Provide the (X, Y) coordinate of the cell's center where the given text is located.  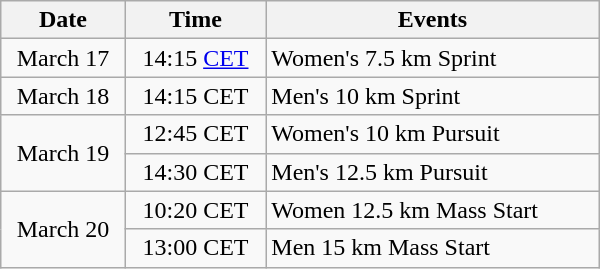
14:30 CET (196, 172)
Women's 7.5 km Sprint (432, 58)
Men 15 km Mass Start (432, 248)
March 19 (63, 153)
Men's 10 km Sprint (432, 96)
13:00 CET (196, 248)
Women's 10 km Pursuit (432, 134)
10:20 CET (196, 210)
March 18 (63, 96)
March 17 (63, 58)
Time (196, 20)
March 20 (63, 229)
12:45 CET (196, 134)
Events (432, 20)
Men's 12.5 km Pursuit (432, 172)
Women 12.5 km Mass Start (432, 210)
Date (63, 20)
